Detect which cell encompasses the target text, then output its [X, Y] center coordinate. 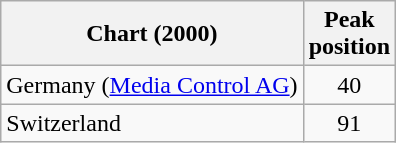
Germany (Media Control AG) [152, 85]
Chart (2000) [152, 34]
91 [349, 123]
Peakposition [349, 34]
Switzerland [152, 123]
40 [349, 85]
